Find where the given text appears and provide that cell's center as [x, y] coordinate. 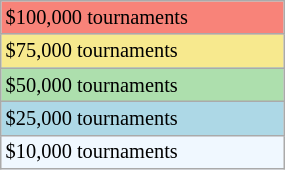
$75,000 tournaments [142, 51]
$25,000 tournaments [142, 118]
$100,000 tournaments [142, 17]
$10,000 tournaments [142, 152]
$50,000 tournaments [142, 85]
